Provide the [X, Y] coordinate of the cell's center where the given text is located.  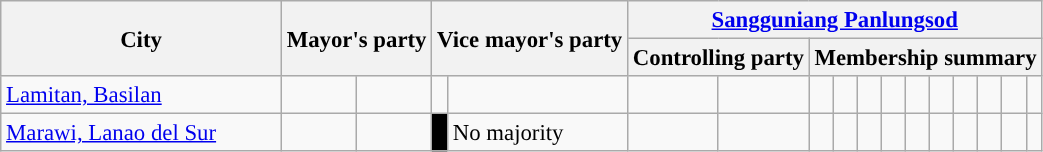
Sangguniang Panlungsod [835, 20]
Controlling party [719, 58]
Marawi, Lanao del Sur [142, 133]
Vice mayor's party [530, 38]
Mayor's party [356, 38]
Lamitan, Basilan [142, 95]
City [142, 38]
No majority [537, 133]
Membership summary [926, 58]
